Extract the [x, y] coordinate from the center of the cell holding the provided text.  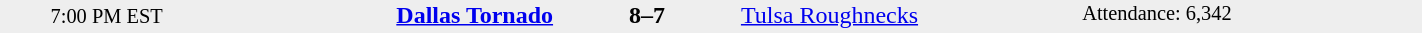
8–7 [648, 15]
Tulsa Roughnecks [910, 15]
7:00 PM EST [106, 16]
Dallas Tornado [384, 15]
Attendance: 6,342 [1252, 16]
